Provide the (X, Y) coordinate of the cell's center where the given text is located.  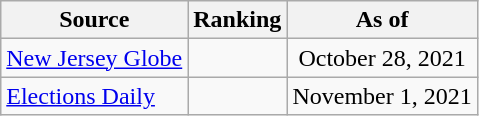
Source (94, 20)
As of (382, 20)
New Jersey Globe (94, 58)
Ranking (238, 20)
November 1, 2021 (382, 96)
October 28, 2021 (382, 58)
Elections Daily (94, 96)
